Return [X, Y] of the center of cell containing provided text 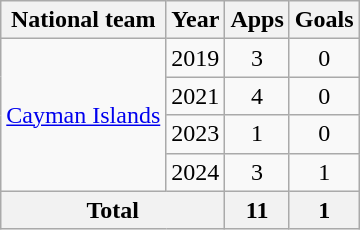
4 [257, 96]
Total [113, 210]
Cayman Islands [84, 115]
Year [196, 20]
2021 [196, 96]
2023 [196, 134]
Goals [324, 20]
2024 [196, 172]
11 [257, 210]
National team [84, 20]
2019 [196, 58]
Apps [257, 20]
